From the cell containing the given text, extract its center point as [X, Y] coordinate. 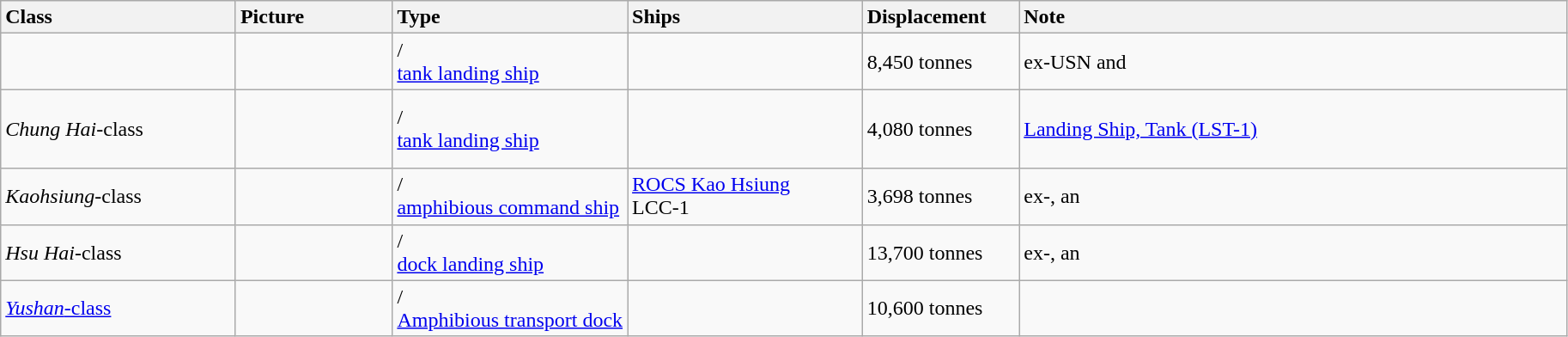
Displacement [940, 17]
3,698 tonnes [940, 196]
Picture [313, 17]
Kaohsiung-class [119, 196]
/ dock landing ship [510, 253]
Hsu Hai-class [119, 253]
13,700 tonnes [940, 253]
Landing Ship, Tank (LST-1) [1293, 129]
/ Amphibious transport dock [510, 308]
Chung Hai-class [119, 129]
Class [119, 17]
10,600 tonnes [940, 308]
Yushan-class [119, 308]
4,080 tonnes [940, 129]
ex-USN and [1293, 62]
8,450 tonnes [940, 62]
Type [510, 17]
/ amphibious command ship [510, 196]
Ships [745, 17]
Note [1293, 17]
ROCS Kao Hsiung LCC-1 [745, 196]
